Detect which cell encompasses the target text, then output its (X, Y) center coordinate. 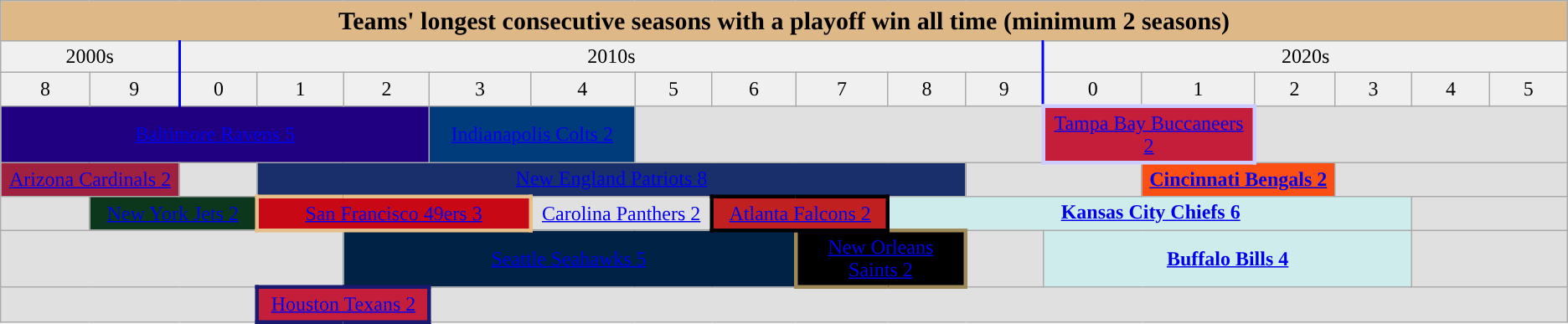
Baltimore Ravens 5 (215, 134)
2000s (90, 57)
New England Patriots 8 (611, 179)
New Orleans Saints 2 (881, 259)
Arizona Cardinals 2 (90, 179)
San Francisco 49ers 3 (394, 213)
Buffalo Bills 4 (1227, 259)
Cincinnati Bengals 2 (1238, 179)
7 (842, 90)
Kansas City Chiefs 6 (1150, 213)
2010s (611, 57)
Tampa Bay Buccaneers 2 (1148, 134)
Seattle Seahawks 5 (570, 259)
2020s (1305, 57)
6 (754, 90)
New York Jets 2 (173, 213)
Teams' longest consecutive seasons with a playoff win all time (minimum 2 seasons) (784, 21)
Houston Texans 2 (343, 305)
Carolina Panthers 2 (622, 213)
Atlanta Falcons 2 (800, 213)
Indianapolis Colts 2 (533, 134)
